Scan for the cell matching the given text and deliver its [X, Y] coordinate at center. 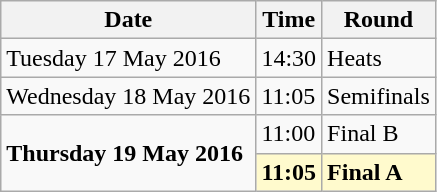
Tuesday 17 May 2016 [128, 58]
Final A [379, 172]
11:00 [289, 134]
Time [289, 20]
Round [379, 20]
Final B [379, 134]
Semifinals [379, 96]
14:30 [289, 58]
Thursday 19 May 2016 [128, 153]
Wednesday 18 May 2016 [128, 96]
Heats [379, 58]
Date [128, 20]
